Output the [X, Y] coordinate of the center of the cell containing the given text.  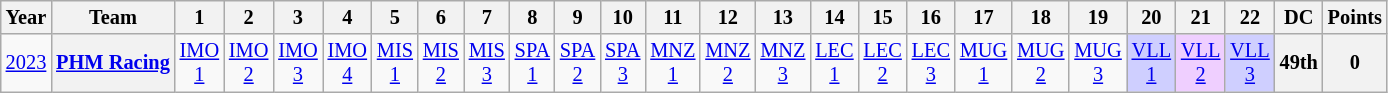
16 [931, 17]
IMO2 [248, 63]
7 [487, 17]
13 [782, 17]
17 [984, 17]
MIS2 [441, 63]
14 [834, 17]
22 [1250, 17]
Points [1355, 17]
11 [672, 17]
SPA1 [532, 63]
19 [1098, 17]
MUG3 [1098, 63]
4 [348, 17]
IMO1 [200, 63]
IMO4 [348, 63]
MNZ3 [782, 63]
VLL1 [1152, 63]
2 [248, 17]
MNZ2 [728, 63]
12 [728, 17]
Team [112, 17]
18 [1040, 17]
15 [883, 17]
MNZ1 [672, 63]
MUG2 [1040, 63]
LEC3 [931, 63]
VLL3 [1250, 63]
MIS3 [487, 63]
2023 [26, 63]
MUG1 [984, 63]
LEC2 [883, 63]
0 [1355, 63]
20 [1152, 17]
IMO3 [298, 63]
8 [532, 17]
PHM Racing [112, 63]
10 [622, 17]
3 [298, 17]
SPA2 [578, 63]
9 [578, 17]
49th [1299, 63]
LEC1 [834, 63]
21 [1200, 17]
Year [26, 17]
SPA3 [622, 63]
MIS1 [395, 63]
VLL2 [1200, 63]
5 [395, 17]
1 [200, 17]
DC [1299, 17]
6 [441, 17]
